For the text-containing cell, return its midpoint in [x, y] coordinate format. 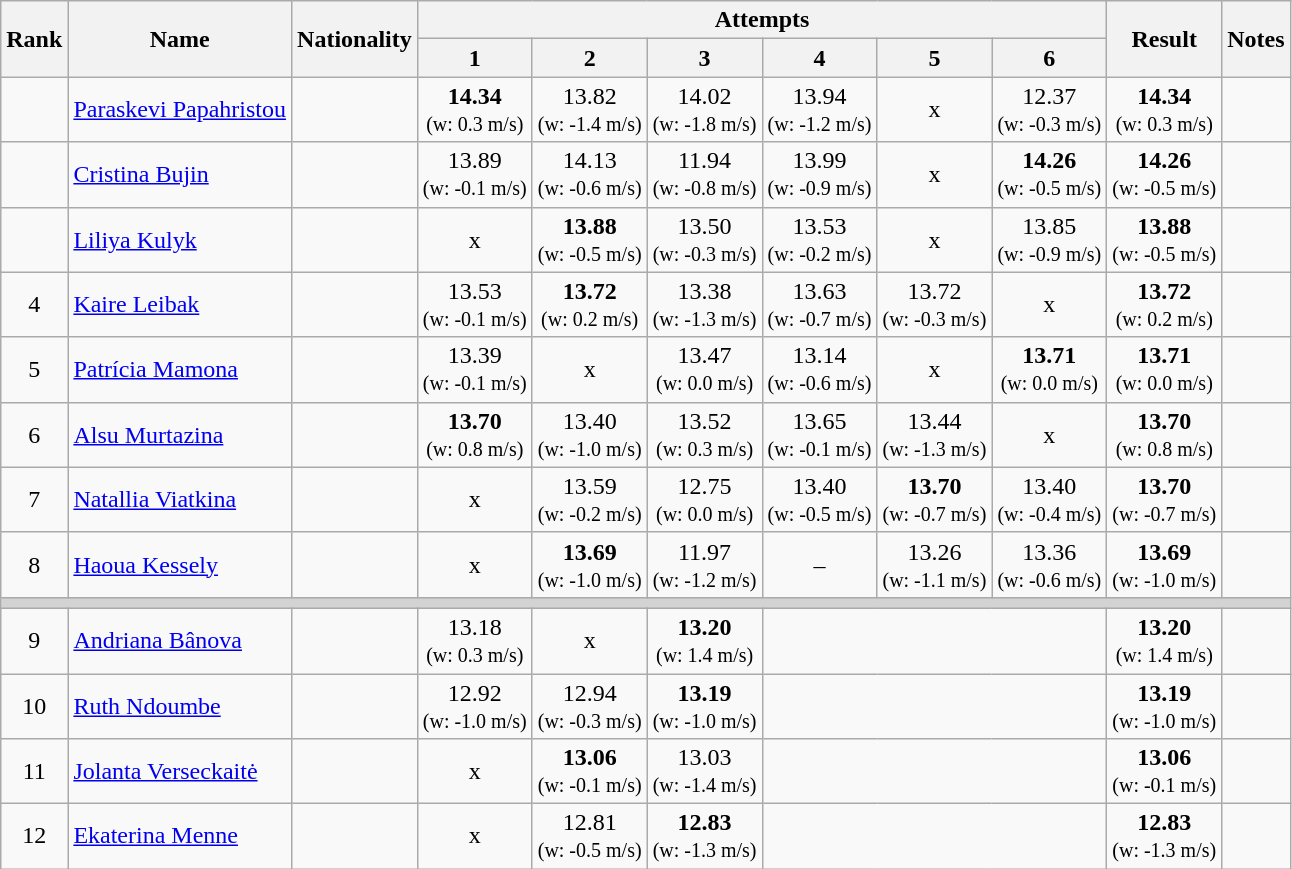
Cristina Bujin [180, 174]
Andriana Bânova [180, 640]
Kaire Leibak [180, 304]
12.94(w: -0.3 m/s) [590, 706]
Liliya Kulyk [180, 240]
13.94(w: -1.2 m/s) [820, 110]
13.89(w: -0.1 m/s) [474, 174]
Rank [34, 39]
13.72(w: -0.3 m/s) [934, 304]
11.97(w: -1.2 m/s) [704, 564]
13.50(w: -0.3 m/s) [704, 240]
7 [34, 500]
– [820, 564]
13.03(w: -1.4 m/s) [704, 772]
Ruth Ndoumbe [180, 706]
13.40(w: -1.0 m/s) [590, 434]
Name [180, 39]
13.53(w: -0.2 m/s) [820, 240]
13.44(w: -1.3 m/s) [934, 434]
Notes [1256, 39]
Alsu Murtazina [180, 434]
Natallia Viatkina [180, 500]
9 [34, 640]
13.63(w: -0.7 m/s) [820, 304]
13.26(w: -1.1 m/s) [934, 564]
13.65(w: -0.1 m/s) [820, 434]
12 [34, 836]
13.38(w: -1.3 m/s) [704, 304]
Paraskevi Papahristou [180, 110]
13.18(w: 0.3 m/s) [474, 640]
13.59(w: -0.2 m/s) [590, 500]
13.82(w: -1.4 m/s) [590, 110]
Jolanta Verseckaitė [180, 772]
Result [1164, 39]
Haoua Kessely [180, 564]
10 [34, 706]
14.13(w: -0.6 m/s) [590, 174]
Patrícia Mamona [180, 370]
13.47(w: 0.0 m/s) [704, 370]
13.85(w: -0.9 m/s) [1050, 240]
Attempts [762, 20]
2 [590, 58]
11.94(w: -0.8 m/s) [704, 174]
13.99(w: -0.9 m/s) [820, 174]
13.52(w: 0.3 m/s) [704, 434]
12.81(w: -0.5 m/s) [590, 836]
12.37(w: -0.3 m/s) [1050, 110]
13.40(w: -0.5 m/s) [820, 500]
13.40(w: -0.4 m/s) [1050, 500]
12.92(w: -1.0 m/s) [474, 706]
Nationality [355, 39]
13.14(w: -0.6 m/s) [820, 370]
13.39(w: -0.1 m/s) [474, 370]
14.02(w: -1.8 m/s) [704, 110]
1 [474, 58]
8 [34, 564]
13.36(w: -0.6 m/s) [1050, 564]
13.53(w: -0.1 m/s) [474, 304]
12.75(w: 0.0 m/s) [704, 500]
11 [34, 772]
Ekaterina Menne [180, 836]
3 [704, 58]
